Determine the (x, y) coordinate at the center of the cell enclosing the given text.  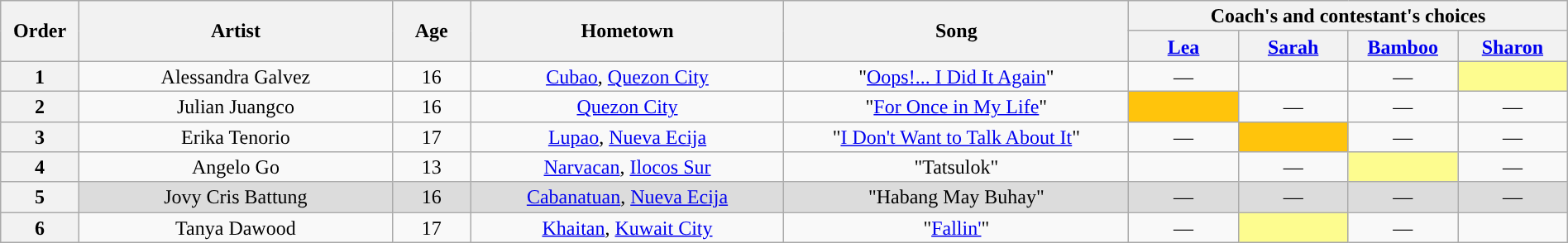
Song (956, 31)
"I Don't Want to Talk About It" (956, 137)
Alessandra Galvez (235, 76)
Angelo Go (235, 167)
"Habang May Buhay" (956, 197)
Tanya Dawood (235, 228)
Artist (235, 31)
Lea (1184, 46)
Hometown (627, 31)
Age (432, 31)
Narvacan, Ilocos Sur (627, 167)
5 (40, 197)
Julian Juangco (235, 106)
6 (40, 228)
Lupao, Nueva Ecija (627, 137)
4 (40, 167)
Jovy Cris Battung (235, 197)
Cabanatuan, Nueva Ecija (627, 197)
"Fallin'" (956, 228)
"Oops!... I Did It Again" (956, 76)
Khaitan, Kuwait City (627, 228)
Coach's and contestant's choices (1348, 17)
13 (432, 167)
Order (40, 31)
Sharon (1513, 46)
"For Once in My Life" (956, 106)
2 (40, 106)
1 (40, 76)
Cubao, Quezon City (627, 76)
3 (40, 137)
Erika Tenorio (235, 137)
Sarah (1293, 46)
"Tatsulok" (956, 167)
Quezon City (627, 106)
Bamboo (1403, 46)
